Return [X, Y] of the center of cell containing provided text 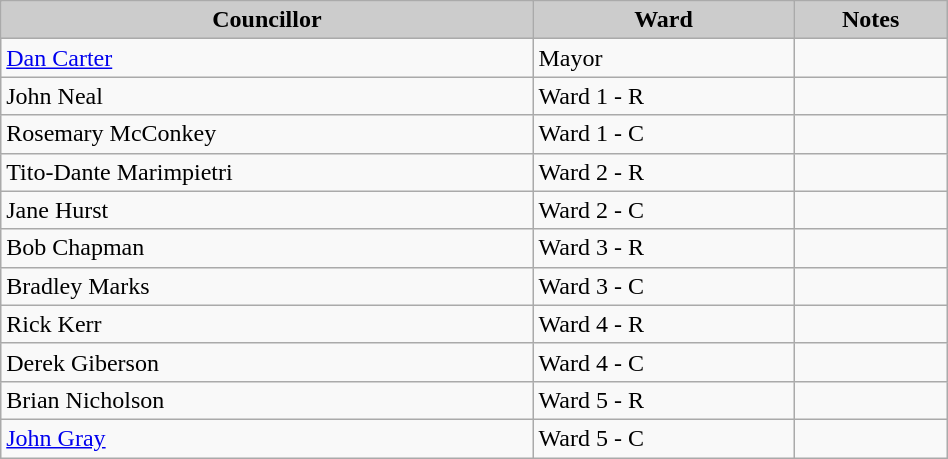
Tito-Dante Marimpietri [267, 172]
John Gray [267, 438]
Ward 2 - R [664, 172]
Ward 5 - C [664, 438]
Dan Carter [267, 58]
Ward 3 - R [664, 248]
Notes [870, 20]
Ward 5 - R [664, 400]
John Neal [267, 96]
Ward 1 - R [664, 96]
Bob Chapman [267, 248]
Ward 1 - C [664, 134]
Jane Hurst [267, 210]
Rosemary McConkey [267, 134]
Derek Giberson [267, 362]
Rick Kerr [267, 324]
Brian Nicholson [267, 400]
Bradley Marks [267, 286]
Ward 2 - C [664, 210]
Ward 4 - R [664, 324]
Councillor [267, 20]
Ward 4 - C [664, 362]
Mayor [664, 58]
Ward 3 - C [664, 286]
Ward [664, 20]
